Output the (x, y) coordinate of the center of the cell containing the given text.  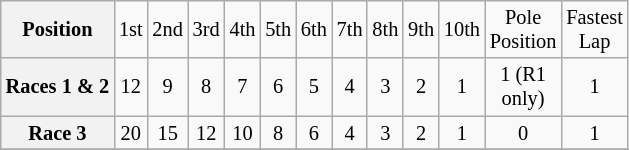
PolePosition (524, 29)
1 (R1only) (524, 87)
4th (243, 29)
15 (168, 133)
Race 3 (58, 133)
5th (278, 29)
10 (243, 133)
2nd (168, 29)
3rd (206, 29)
7 (243, 87)
9 (168, 87)
10th (462, 29)
FastestLap (594, 29)
20 (130, 133)
5 (314, 87)
Position (58, 29)
8th (385, 29)
Races 1 & 2 (58, 87)
9th (421, 29)
0 (524, 133)
7th (350, 29)
6th (314, 29)
1st (130, 29)
